Identify which cell holds the provided text, then report its [x, y] central coordinate. 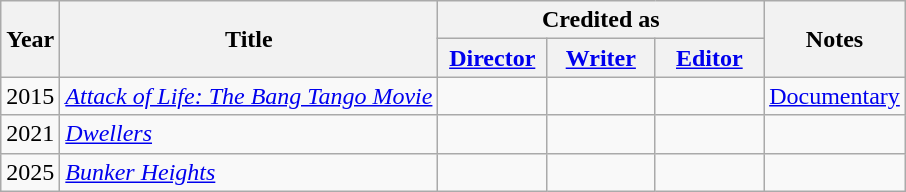
2015 [30, 96]
2021 [30, 134]
Documentary [835, 96]
Bunker Heights [249, 172]
Editor [710, 58]
Dwellers [249, 134]
Year [30, 39]
Writer [602, 58]
Director [492, 58]
2025 [30, 172]
Attack of Life: The Bang Tango Movie [249, 96]
Title [249, 39]
Notes [835, 39]
Credited as [601, 20]
